Determine the (x, y) coordinate at the center of the cell enclosing the given text.  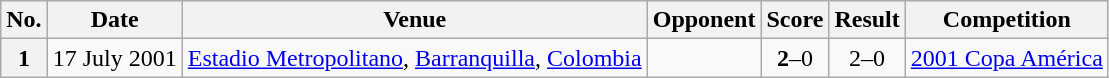
17 July 2001 (114, 58)
Opponent (704, 20)
Score (795, 20)
2001 Copa América (1006, 58)
Estadio Metropolitano, Barranquilla, Colombia (414, 58)
Date (114, 20)
Result (867, 20)
No. (24, 20)
Competition (1006, 20)
Venue (414, 20)
1 (24, 58)
